Capture the cell that displays the provided text and extract its (x, y) central coordinate. 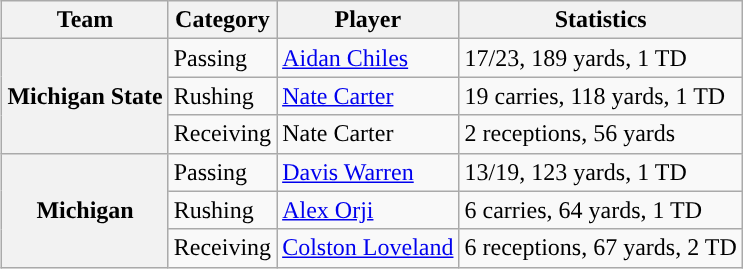
Davis Warren (368, 172)
6 receptions, 67 yards, 2 TD (600, 248)
13/19, 123 yards, 1 TD (600, 172)
2 receptions, 56 yards (600, 134)
19 carries, 118 yards, 1 TD (600, 96)
17/23, 189 yards, 1 TD (600, 58)
Category (222, 20)
Michigan State (85, 96)
Michigan (85, 210)
Player (368, 20)
Alex Orji (368, 210)
Aidan Chiles (368, 58)
Statistics (600, 20)
Team (85, 20)
Colston Loveland (368, 248)
6 carries, 64 yards, 1 TD (600, 210)
